Detect which cell encompasses the target text, then output its [X, Y] center coordinate. 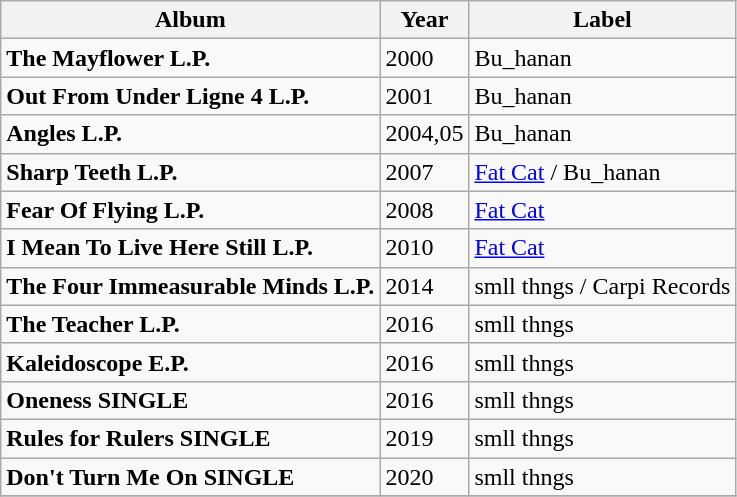
2010 [424, 248]
Fear Of Flying L.P. [190, 210]
2001 [424, 96]
2007 [424, 172]
I Mean To Live Here Still L.P. [190, 248]
Label [602, 20]
The Teacher L.P. [190, 324]
smll thngs / Carpi Records [602, 286]
Year [424, 20]
Oneness SINGLE [190, 400]
Don't Turn Me On SINGLE [190, 477]
2020 [424, 477]
Album [190, 20]
Kaleidoscope E.P. [190, 362]
2014 [424, 286]
The Mayflower L.P. [190, 58]
2019 [424, 438]
2008 [424, 210]
Out From Under Ligne 4 L.P. [190, 96]
Fat Cat / Bu_hanan [602, 172]
Angles L.P. [190, 134]
2004,05 [424, 134]
2000 [424, 58]
Rules for Rulers SINGLE [190, 438]
The Four Immeasurable Minds L.P. [190, 286]
Sharp Teeth L.P. [190, 172]
